For the text-containing cell, return its midpoint in [x, y] coordinate format. 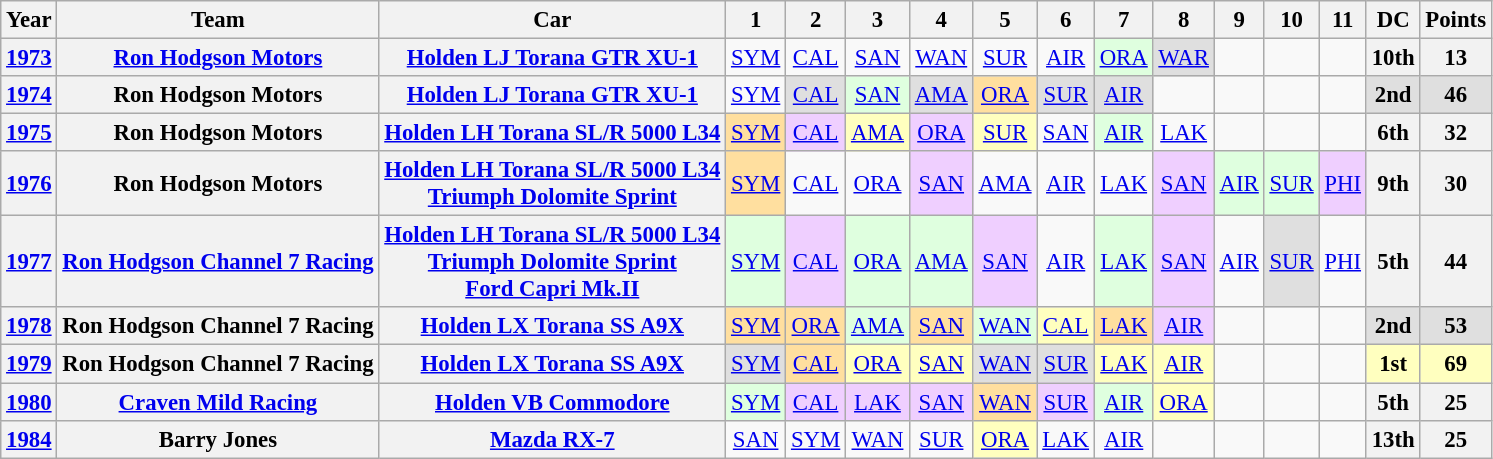
WAR [1184, 58]
6 [1066, 20]
30 [1456, 184]
1974 [29, 95]
2 [816, 20]
1978 [29, 327]
Holden LH Torana SL/R 5000 L34Triumph Dolomite SprintFord Capri Mk.II [552, 262]
44 [1456, 262]
Holden LH Torana SL/R 5000 L34 [552, 133]
32 [1456, 133]
Year [29, 20]
69 [1456, 364]
53 [1456, 327]
1st [1393, 364]
1984 [29, 439]
10th [1393, 58]
6th [1393, 133]
1980 [29, 402]
1976 [29, 184]
46 [1456, 95]
Holden VB Commodore [552, 402]
Holden LH Torana SL/R 5000 L34Triumph Dolomite Sprint [552, 184]
11 [1342, 20]
8 [1184, 20]
1977 [29, 262]
Barry Jones [218, 439]
3 [878, 20]
Team [218, 20]
1973 [29, 58]
9th [1393, 184]
9 [1239, 20]
Mazda RX-7 [552, 439]
1975 [29, 133]
DC [1393, 20]
1 [756, 20]
10 [1292, 20]
Craven Mild Racing [218, 402]
7 [1124, 20]
5 [1005, 20]
13th [1393, 439]
4 [941, 20]
1979 [29, 364]
Car [552, 20]
Points [1456, 20]
13 [1456, 58]
